Output the [x, y] coordinate of the center of the cell containing the given text.  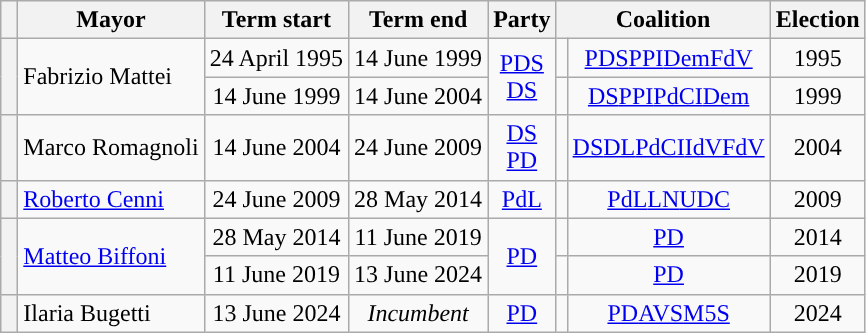
Election [818, 20]
DSPD [522, 148]
1995 [818, 58]
Coalition [663, 20]
Roberto Cenni [111, 199]
Incumbent [418, 313]
2009 [818, 199]
Term end [418, 20]
Matteo Biffoni [111, 256]
1999 [818, 96]
24 April 1995 [276, 58]
DSPPIPdCIDem [668, 96]
DSDLPdCIIdVFdV [668, 148]
Marco Romagnoli [111, 148]
PdLLNUDC [668, 199]
Term start [276, 20]
Mayor [111, 20]
2024 [818, 313]
2014 [818, 237]
PDSPPIDemFdV [668, 58]
2004 [818, 148]
PDAVSM5S [668, 313]
PdL [522, 199]
Ilaria Bugetti [111, 313]
PDSDS [522, 77]
Fabrizio Mattei [111, 77]
Party [522, 20]
2019 [818, 275]
